For the text-containing cell, return its midpoint in (x, y) coordinate format. 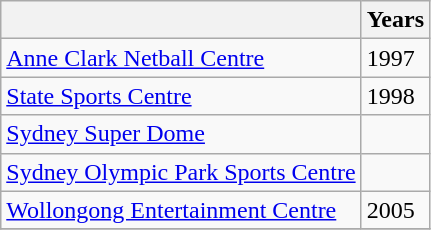
Years (395, 20)
Wollongong Entertainment Centre (181, 210)
1997 (395, 58)
Anne Clark Netball Centre (181, 58)
State Sports Centre (181, 96)
2005 (395, 210)
Sydney Olympic Park Sports Centre (181, 172)
1998 (395, 96)
Sydney Super Dome (181, 134)
